Return (x, y) of the center of cell containing provided text 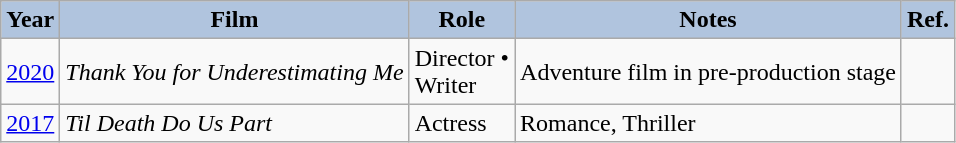
Adventure film in pre-production stage (708, 72)
2020 (30, 72)
Director •Writer (462, 72)
2017 (30, 123)
Year (30, 20)
Ref. (928, 20)
Notes (708, 20)
Film (234, 20)
Role (462, 20)
Romance, Thriller (708, 123)
Til Death Do Us Part (234, 123)
Thank You for Underestimating Me (234, 72)
Actress (462, 123)
